Output the [X, Y] coordinate of the center of the cell containing the given text.  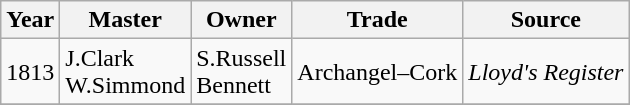
Master [126, 20]
Lloyd's Register [546, 72]
Source [546, 20]
S.RussellBennett [242, 72]
Trade [378, 20]
Year [30, 20]
Owner [242, 20]
Archangel–Cork [378, 72]
J.ClarkW.Simmond [126, 72]
1813 [30, 72]
